Extract the [x, y] coordinate from the center of the cell holding the provided text.  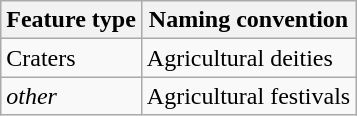
Agricultural festivals [248, 96]
Naming convention [248, 20]
Craters [72, 58]
other [72, 96]
Feature type [72, 20]
Agricultural deities [248, 58]
